Capture the cell that displays the provided text and extract its [X, Y] central coordinate. 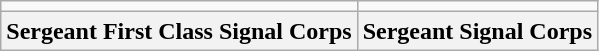
Sergeant First Class Signal Corps [179, 31]
Sergeant Signal Corps [477, 31]
